Pinpoint the cell where the given text exists, returning its [X, Y] midpoint coordinate. 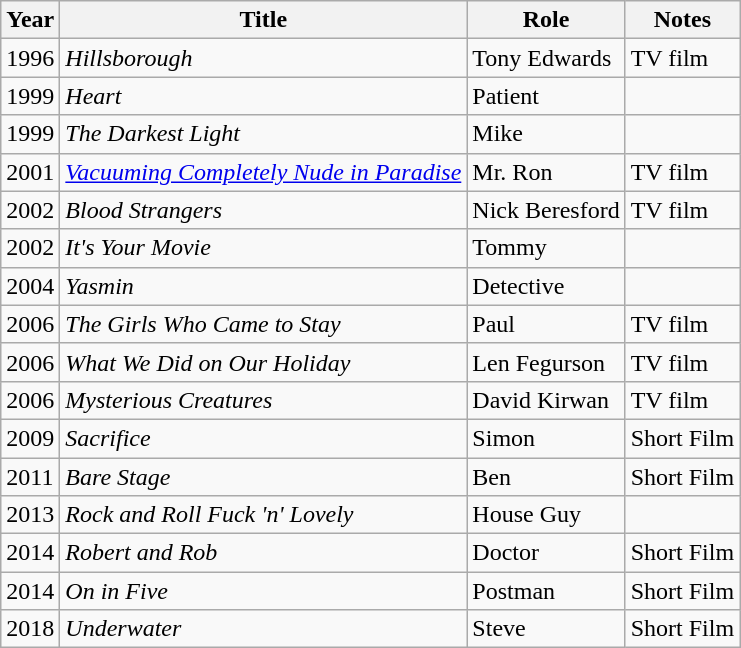
What We Did on Our Holiday [264, 362]
The Darkest Light [264, 134]
Postman [546, 591]
Ben [546, 477]
Nick Beresford [546, 210]
Mysterious Creatures [264, 400]
2009 [30, 438]
Underwater [264, 629]
2004 [30, 286]
Mike [546, 134]
2013 [30, 515]
Detective [546, 286]
David Kirwan [546, 400]
The Girls Who Came to Stay [264, 324]
1996 [30, 58]
Tony Edwards [546, 58]
Hillsborough [264, 58]
It's Your Movie [264, 248]
Vacuuming Completely Nude in Paradise [264, 172]
2001 [30, 172]
Yasmin [264, 286]
Sacrifice [264, 438]
Doctor [546, 553]
2011 [30, 477]
Bare Stage [264, 477]
Notes [682, 20]
Title [264, 20]
Mr. Ron [546, 172]
Rock and Roll Fuck 'n' Lovely [264, 515]
Len Fegurson [546, 362]
Patient [546, 96]
Role [546, 20]
On in Five [264, 591]
Steve [546, 629]
House Guy [546, 515]
Year [30, 20]
Heart [264, 96]
Tommy [546, 248]
Robert and Rob [264, 553]
Paul [546, 324]
2018 [30, 629]
Simon [546, 438]
Blood Strangers [264, 210]
